Capture the cell that displays the provided text and extract its [x, y] central coordinate. 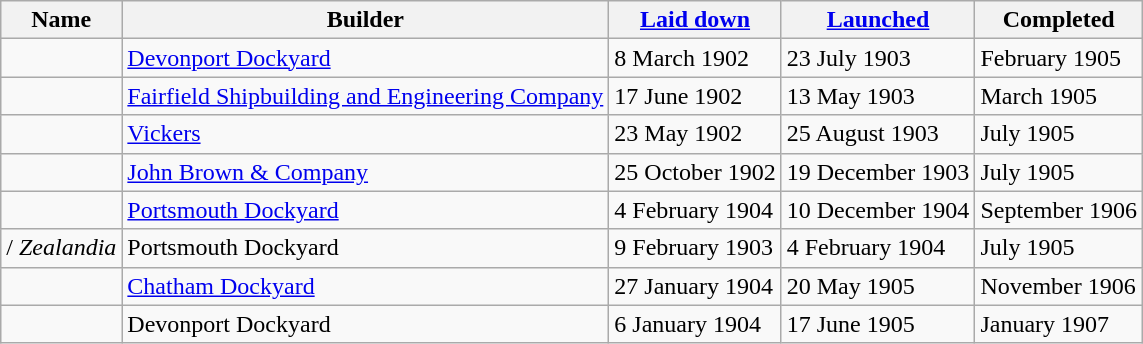
8 March 1902 [695, 58]
Laid down [695, 20]
January 1907 [1059, 324]
19 December 1903 [878, 172]
March 1905 [1059, 96]
20 May 1905 [878, 286]
Builder [366, 20]
23 May 1902 [695, 134]
November 1906 [1059, 286]
23 July 1903 [878, 58]
Launched [878, 20]
Chatham Dockyard [366, 286]
27 January 1904 [695, 286]
Completed [1059, 20]
Fairfield Shipbuilding and Engineering Company [366, 96]
Name [62, 20]
25 October 1902 [695, 172]
10 December 1904 [878, 210]
February 1905 [1059, 58]
September 1906 [1059, 210]
/ Zealandia [62, 248]
17 June 1905 [878, 324]
25 August 1903 [878, 134]
6 January 1904 [695, 324]
13 May 1903 [878, 96]
Vickers [366, 134]
John Brown & Company [366, 172]
17 June 1902 [695, 96]
9 February 1903 [695, 248]
